Output the (X, Y) coordinate of the center of the cell containing the given text.  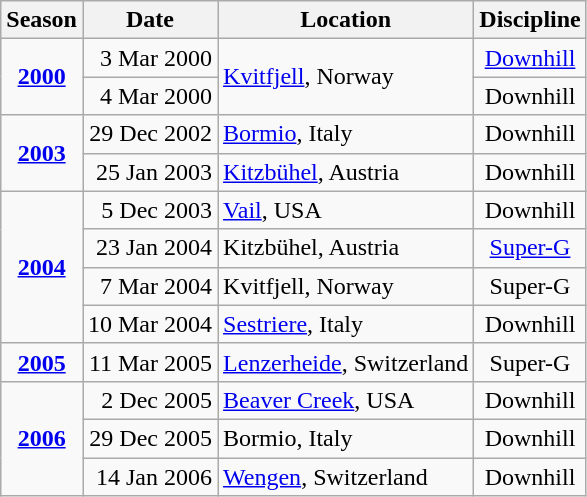
11 Mar 2005 (150, 362)
Wengen, Switzerland (346, 477)
Vail, USA (346, 210)
23 Jan 2004 (150, 248)
2000 (42, 77)
4 Mar 2000 (150, 96)
25 Jan 2003 (150, 172)
3 Mar 2000 (150, 58)
5 Dec 2003 (150, 210)
2006 (42, 438)
10 Mar 2004 (150, 324)
29 Dec 2005 (150, 438)
29 Dec 2002 (150, 134)
Lenzerheide, Switzerland (346, 362)
Location (346, 20)
14 Jan 2006 (150, 477)
2003 (42, 153)
Discipline (530, 20)
2005 (42, 362)
Date (150, 20)
Beaver Creek, USA (346, 400)
Sestriere, Italy (346, 324)
Season (42, 20)
2004 (42, 267)
2 Dec 2005 (150, 400)
7 Mar 2004 (150, 286)
